Locate the cell with the specified text and output its [X, Y] center coordinate. 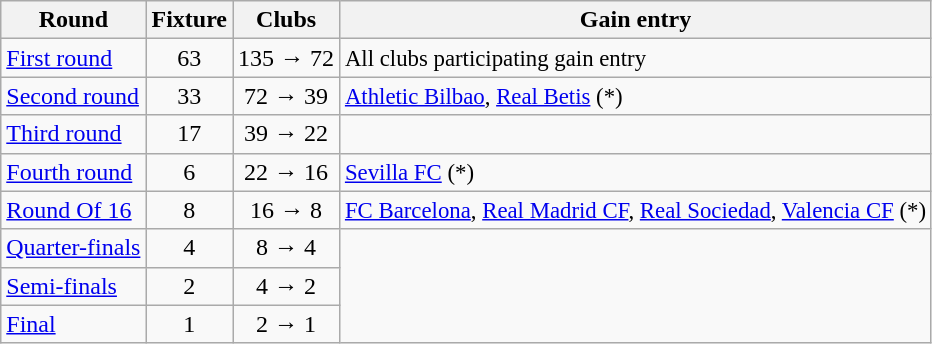
Round Of 16 [74, 210]
Semi-finals [74, 286]
Second round [74, 96]
Sevilla FC (*) [636, 172]
8 → 4 [286, 248]
16 → 8 [286, 210]
Fixture [190, 20]
8 [190, 210]
63 [190, 58]
2 → 1 [286, 324]
4 [190, 248]
First round [74, 58]
39 → 22 [286, 134]
33 [190, 96]
72 → 39 [286, 96]
6 [190, 172]
Fourth round [74, 172]
All clubs participating gain entry [636, 58]
Gain entry [636, 20]
22 → 16 [286, 172]
FC Barcelona, Real Madrid CF, Real Sociedad, Valencia CF (*) [636, 210]
Quarter-finals [74, 248]
2 [190, 286]
Athletic Bilbao, Real Betis (*) [636, 96]
Clubs [286, 20]
Final [74, 324]
4 → 2 [286, 286]
1 [190, 324]
17 [190, 134]
Third round [74, 134]
135 → 72 [286, 58]
Round [74, 20]
